Provide the (X, Y) coordinate of the cell's center where the given text is located.  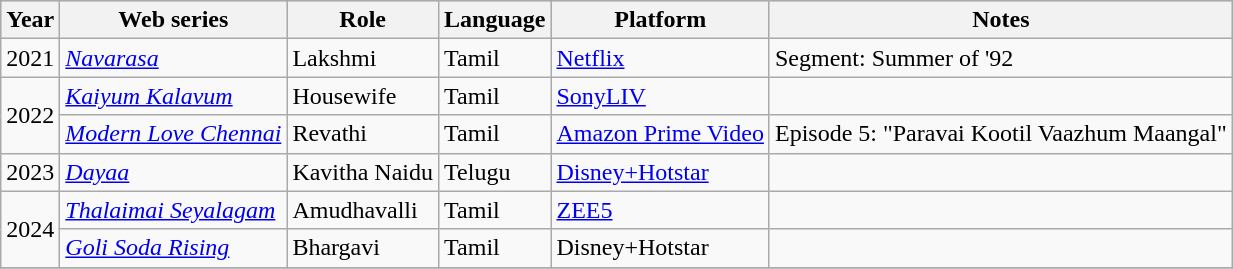
Modern Love Chennai (174, 134)
Platform (660, 20)
Role (363, 20)
Goli Soda Rising (174, 248)
Amudhavalli (363, 210)
Amazon Prime Video (660, 134)
Episode 5: "Paravai Kootil Vaazhum Maangal" (1000, 134)
SonyLIV (660, 96)
Housewife (363, 96)
2021 (30, 58)
2024 (30, 229)
Notes (1000, 20)
Dayaa (174, 172)
2023 (30, 172)
Language (495, 20)
Thalaimai Seyalagam (174, 210)
Revathi (363, 134)
ZEE5 (660, 210)
Netflix (660, 58)
Segment: Summer of '92 (1000, 58)
Web series (174, 20)
Navarasa (174, 58)
Kaiyum Kalavum (174, 96)
Kavitha Naidu (363, 172)
Telugu (495, 172)
2022 (30, 115)
Bhargavi (363, 248)
Lakshmi (363, 58)
Year (30, 20)
